Extract the [x, y] coordinate from the center of the cell holding the provided text.  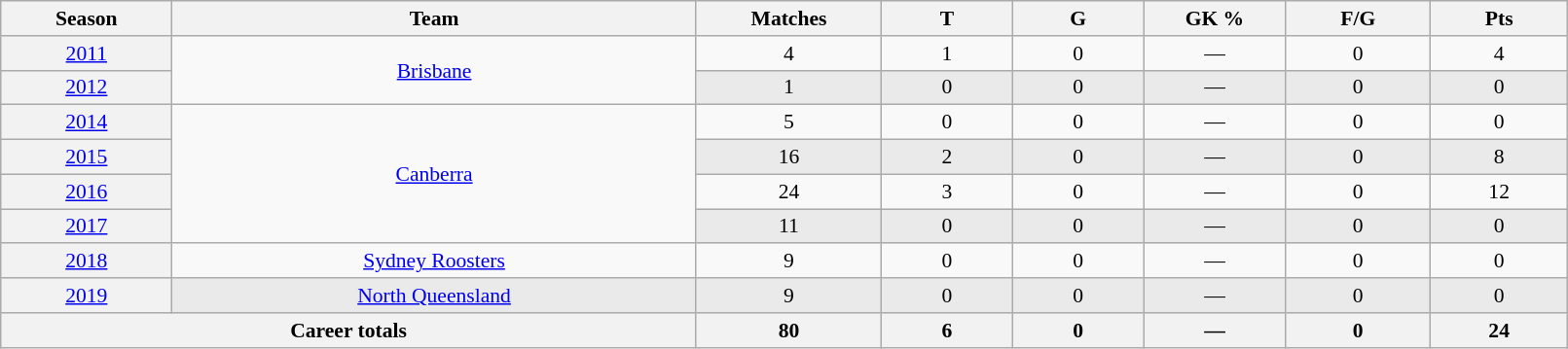
5 [788, 122]
GK % [1215, 18]
6 [948, 331]
Career totals [348, 331]
Pts [1499, 18]
North Queensland [434, 296]
Brisbane [434, 70]
2014 [87, 122]
16 [788, 157]
2011 [87, 53]
2017 [87, 227]
2015 [87, 157]
11 [788, 227]
12 [1499, 192]
2 [948, 157]
Matches [788, 18]
2012 [87, 87]
G [1078, 18]
8 [1499, 157]
Sydney Roosters [434, 262]
3 [948, 192]
T [948, 18]
Team [434, 18]
2016 [87, 192]
2018 [87, 262]
Canberra [434, 174]
Season [87, 18]
F/G [1358, 18]
2019 [87, 296]
80 [788, 331]
